Scan for the cell matching the given text and deliver its (x, y) coordinate at center. 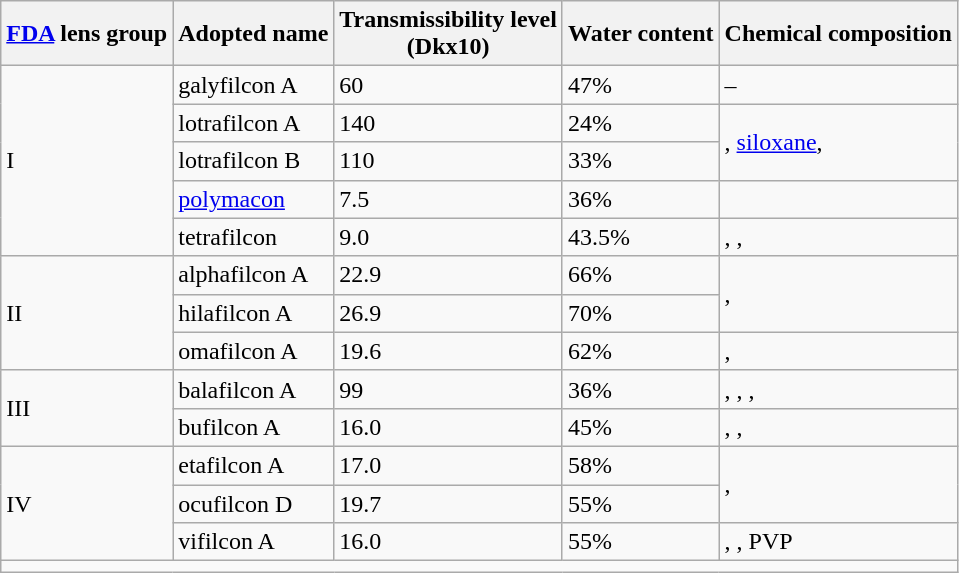
19.7 (448, 503)
9.0 (448, 237)
47% (640, 85)
Adopted name (254, 34)
Transmissibility level(Dkx10) (448, 34)
polymacon (254, 199)
110 (448, 161)
hilafilcon A (254, 313)
IV (87, 503)
III (87, 408)
33% (640, 161)
7.5 (448, 199)
140 (448, 123)
, , , (838, 389)
45% (640, 427)
balafilcon A (254, 389)
alphafilcon A (254, 275)
tetrafilcon (254, 237)
Chemical composition (838, 34)
lotrafilcon A (254, 123)
24% (640, 123)
vifilcon A (254, 542)
galyfilcon A (254, 85)
, , PVP (838, 542)
60 (448, 85)
etafilcon A (254, 465)
17.0 (448, 465)
omafilcon A (254, 351)
70% (640, 313)
I (87, 161)
, siloxane, (838, 142)
26.9 (448, 313)
Water content (640, 34)
22.9 (448, 275)
66% (640, 275)
62% (640, 351)
lotrafilcon B (254, 161)
– (838, 85)
99 (448, 389)
19.6 (448, 351)
58% (640, 465)
43.5% (640, 237)
II (87, 313)
FDA lens group (87, 34)
ocufilcon D (254, 503)
bufilcon A (254, 427)
